For the text-containing cell, return its midpoint in [x, y] coordinate format. 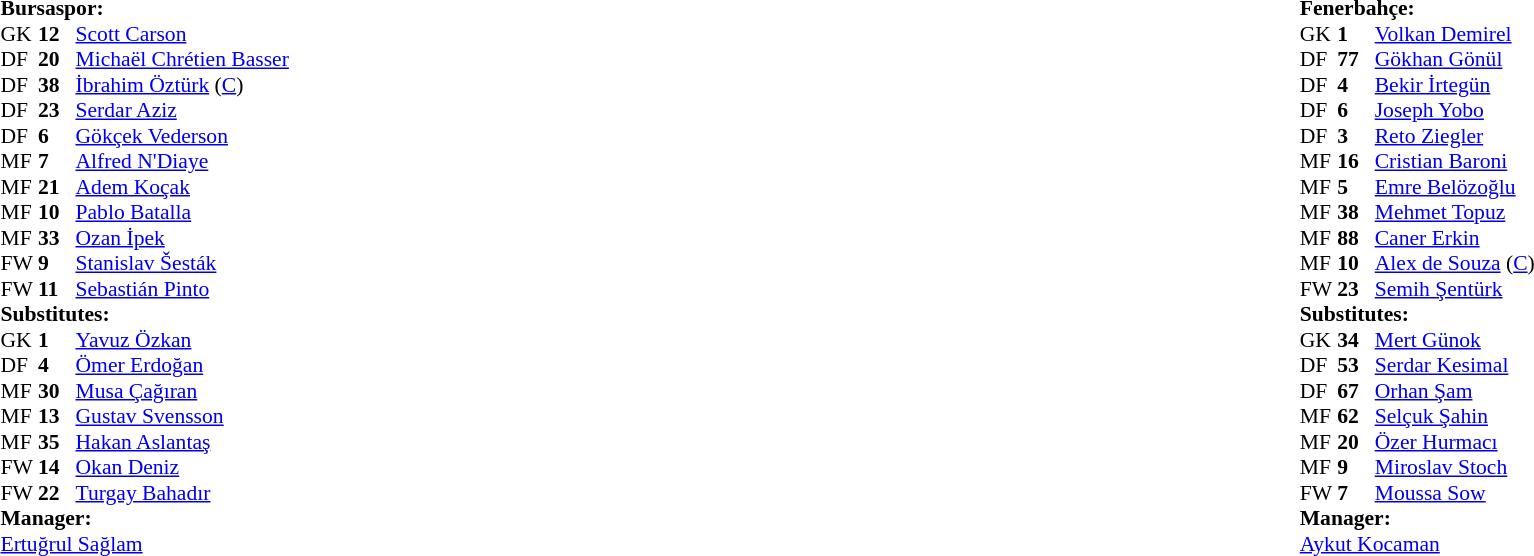
Ömer Erdoğan [182, 365]
62 [1356, 417]
30 [57, 391]
Okan Deniz [182, 467]
14 [57, 467]
Manager: [144, 519]
Sebastián Pinto [182, 289]
Gustav Svensson [182, 417]
22 [57, 493]
77 [1356, 59]
53 [1356, 365]
Stanislav Šesták [182, 263]
13 [57, 417]
Yavuz Özkan [182, 340]
Substitutes: [144, 315]
21 [57, 187]
16 [1356, 161]
Ozan İpek [182, 238]
88 [1356, 238]
67 [1356, 391]
Hakan Aslantaş [182, 442]
İbrahim Öztürk (C) [182, 85]
34 [1356, 340]
Musa Çağıran [182, 391]
Alfred N'Diaye [182, 161]
3 [1356, 136]
35 [57, 442]
12 [57, 34]
Michaël Chrétien Basser [182, 59]
33 [57, 238]
Scott Carson [182, 34]
Serdar Aziz [182, 111]
Adem Koçak [182, 187]
Pablo Batalla [182, 213]
Turgay Bahadır [182, 493]
5 [1356, 187]
11 [57, 289]
Gökçek Vederson [182, 136]
